Extract the [X, Y] coordinate from the center of the cell holding the provided text.  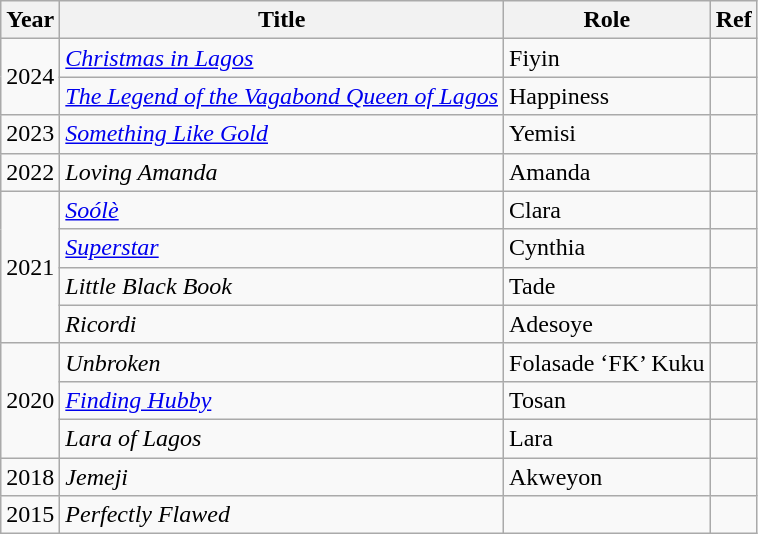
2023 [30, 134]
Jemeji [282, 477]
Tade [608, 286]
2021 [30, 267]
Little Black Book [282, 286]
Akweyon [608, 477]
Title [282, 20]
Christmas in Lagos [282, 58]
Happiness [608, 96]
Folasade ‘FK’ Kuku [608, 362]
Unbroken [282, 362]
The Legend of the Vagabond Queen of Lagos [282, 96]
Role [608, 20]
2015 [30, 515]
2022 [30, 172]
Amanda [608, 172]
2018 [30, 477]
2020 [30, 400]
Superstar [282, 248]
Tosan [608, 400]
Year [30, 20]
Ricordi [282, 324]
Clara [608, 210]
Ref [734, 20]
Lara of Lagos [282, 438]
Finding Hubby [282, 400]
Yemisi [608, 134]
Adesoye [608, 324]
Lara [608, 438]
Cynthia [608, 248]
Perfectly Flawed [282, 515]
2024 [30, 77]
Soólè [282, 210]
Fiyin [608, 58]
Loving Amanda [282, 172]
Something Like Gold [282, 134]
